Provide the [x, y] coordinate of the cell's center where the given text is located.  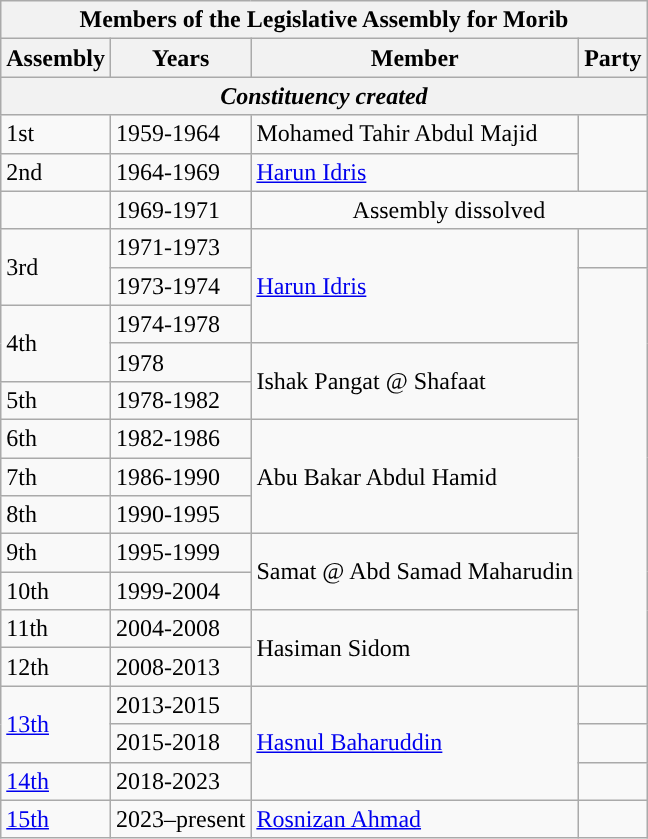
7th [56, 477]
Party [613, 58]
Members of the Legislative Assembly for Morib [324, 20]
1969-1971 [180, 210]
Mohamed Tahir Abdul Majid [415, 134]
1959-1964 [180, 134]
1986-1990 [180, 477]
Hasnul Baharuddin [415, 743]
1995-1999 [180, 553]
5th [56, 400]
14th [56, 781]
Years [180, 58]
3rd [56, 267]
Samat @ Abd Samad Maharudin [415, 572]
2nd [56, 172]
9th [56, 553]
4th [56, 343]
1st [56, 134]
1973-1974 [180, 286]
2023–present [180, 819]
1974-1978 [180, 324]
Assembly dissolved [449, 210]
Constituency created [324, 96]
1978-1982 [180, 400]
11th [56, 629]
Rosnizan Ahmad [415, 819]
1971-1973 [180, 248]
2004-2008 [180, 629]
2018-2023 [180, 781]
Assembly [56, 58]
Abu Bakar Abdul Hamid [415, 476]
1964-1969 [180, 172]
Ishak Pangat @ Shafaat [415, 381]
1982-1986 [180, 438]
10th [56, 591]
Hasiman Sidom [415, 648]
2013-2015 [180, 705]
15th [56, 819]
8th [56, 515]
1999-2004 [180, 591]
13th [56, 724]
6th [56, 438]
12th [56, 667]
1990-1995 [180, 515]
2008-2013 [180, 667]
1978 [180, 362]
2015-2018 [180, 743]
Member [415, 58]
